Capture the cell that displays the provided text and extract its [X, Y] central coordinate. 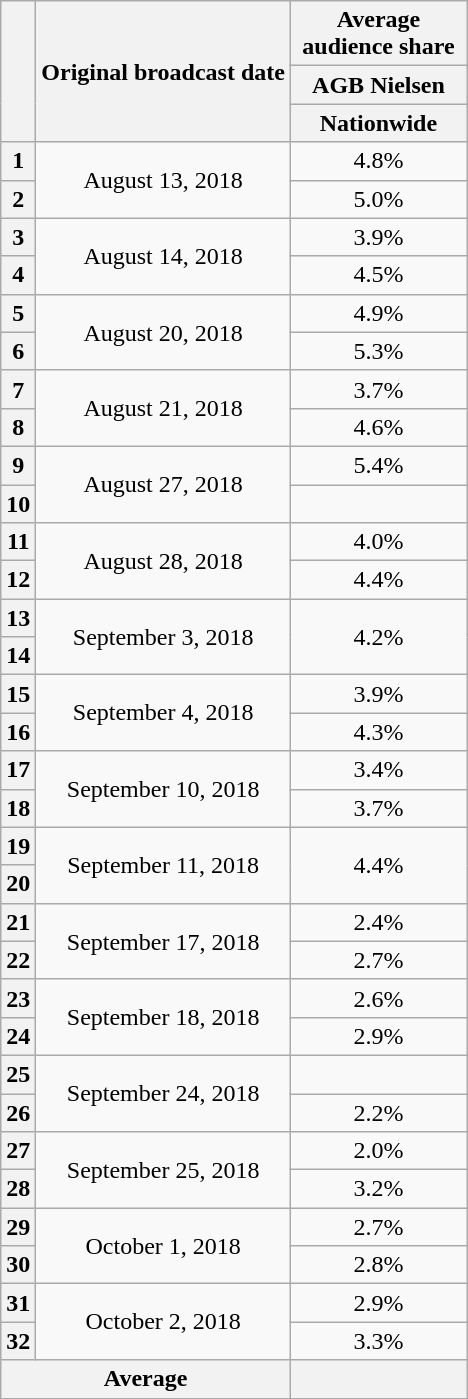
28 [18, 1189]
31 [18, 1303]
22 [18, 960]
20 [18, 884]
2.4% [378, 922]
29 [18, 1227]
19 [18, 846]
August 13, 2018 [164, 180]
August 27, 2018 [164, 484]
14 [18, 656]
5.0% [378, 199]
21 [18, 922]
24 [18, 1036]
2 [18, 199]
3 [18, 237]
Average audience share [378, 34]
3.4% [378, 770]
2.8% [378, 1265]
August 20, 2018 [164, 332]
11 [18, 542]
5 [18, 313]
August 21, 2018 [164, 408]
August 14, 2018 [164, 256]
4.0% [378, 542]
September 17, 2018 [164, 941]
2.6% [378, 998]
8 [18, 427]
4.5% [378, 275]
3.3% [378, 1341]
September 11, 2018 [164, 865]
15 [18, 694]
October 1, 2018 [164, 1246]
6 [18, 351]
5.3% [378, 351]
September 4, 2018 [164, 713]
4 [18, 275]
12 [18, 580]
13 [18, 618]
5.4% [378, 465]
4.2% [378, 637]
2.0% [378, 1151]
2.2% [378, 1113]
4.8% [378, 161]
4.9% [378, 313]
AGB Nielsen [378, 85]
7 [18, 389]
Original broadcast date [164, 72]
17 [18, 770]
September 10, 2018 [164, 789]
16 [18, 732]
23 [18, 998]
September 18, 2018 [164, 1017]
4.3% [378, 732]
25 [18, 1074]
26 [18, 1113]
9 [18, 465]
3.2% [378, 1189]
4.6% [378, 427]
September 25, 2018 [164, 1170]
October 2, 2018 [164, 1322]
18 [18, 808]
27 [18, 1151]
1 [18, 161]
Nationwide [378, 123]
30 [18, 1265]
September 24, 2018 [164, 1093]
September 3, 2018 [164, 637]
Average [146, 1379]
August 28, 2018 [164, 561]
10 [18, 503]
32 [18, 1341]
